Scan for the cell matching the given text and deliver its (x, y) coordinate at center. 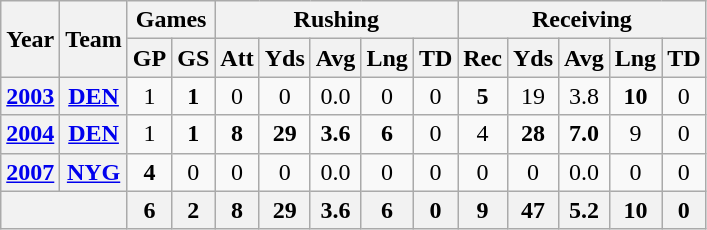
2007 (30, 172)
3.8 (584, 96)
Rec (483, 58)
7.0 (584, 134)
GP (149, 58)
NYG (94, 172)
5.2 (584, 210)
2 (194, 210)
47 (532, 210)
Year (30, 39)
19 (532, 96)
5 (483, 96)
Receiving (582, 20)
Team (94, 39)
Games (170, 20)
2003 (30, 96)
28 (532, 134)
Rushing (336, 20)
2004 (30, 134)
GS (194, 58)
Att (237, 58)
